Provide the (X, Y) coordinate of the cell's center where the given text is located.  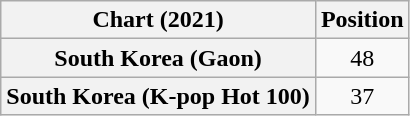
Position (362, 20)
37 (362, 96)
48 (362, 58)
Chart (2021) (158, 20)
South Korea (Gaon) (158, 58)
South Korea (K-pop Hot 100) (158, 96)
